Scan for the cell matching the given text and deliver its (X, Y) coordinate at center. 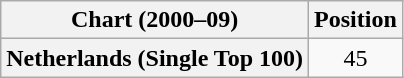
45 (356, 58)
Netherlands (Single Top 100) (155, 58)
Chart (2000–09) (155, 20)
Position (356, 20)
